Provide the [x, y] coordinate of the cell's center where the given text is located.  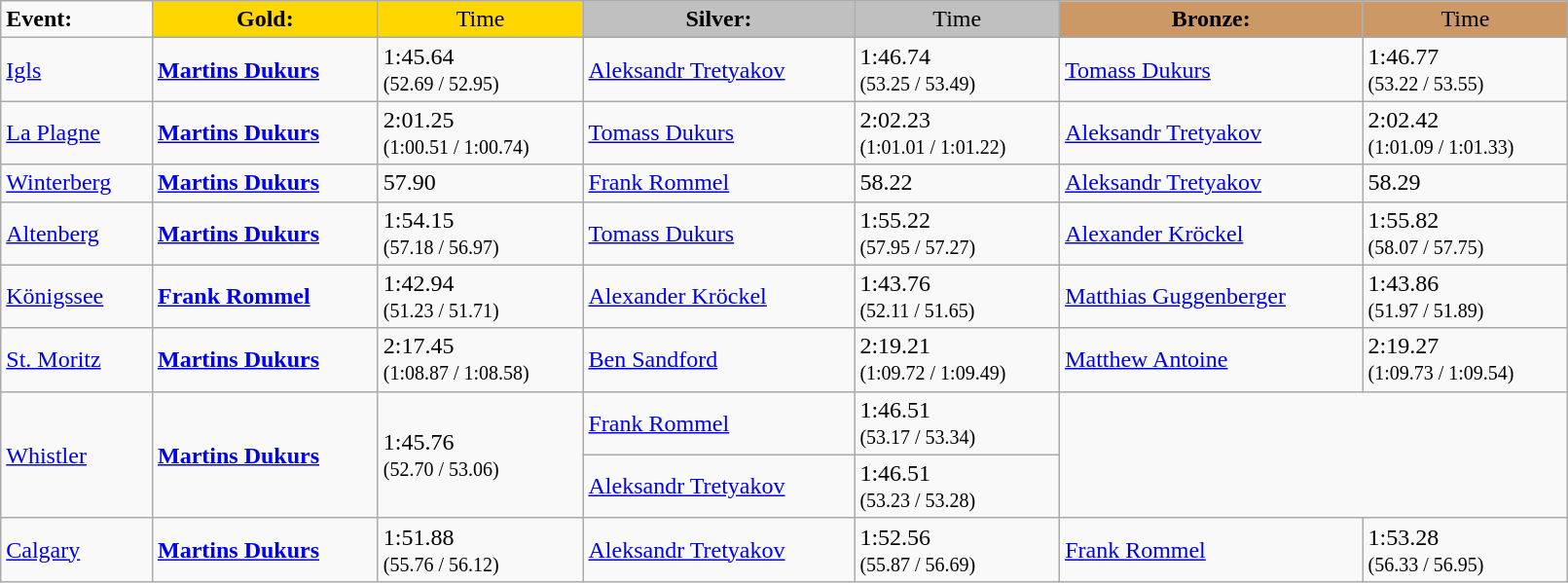
1:54.15 (57.18 / 56.97) [481, 234]
1:46.74 (53.25 / 53.49) [958, 70]
57.90 [481, 183]
Gold: [265, 19]
1:53.28 (56.33 / 56.95) [1466, 549]
1:55.82 (58.07 / 57.75) [1466, 234]
1:46.51 (53.17 / 53.34) [958, 422]
2:02.23 (1:01.01 / 1:01.22) [958, 132]
1:42.94 (51.23 / 51.71) [481, 296]
Königssee [77, 296]
2:01.25 (1:00.51 / 1:00.74) [481, 132]
2:02.42 (1:01.09 / 1:01.33) [1466, 132]
Matthew Antoine [1211, 360]
2:17.45 (1:08.87 / 1:08.58) [481, 360]
St. Moritz [77, 360]
Igls [77, 70]
2:19.21 (1:09.72 / 1:09.49) [958, 360]
1:46.77 (53.22 / 53.55) [1466, 70]
Whistler [77, 455]
Altenberg [77, 234]
Bronze: [1211, 19]
Matthias Guggenberger [1211, 296]
1:52.56 (55.87 / 56.69) [958, 549]
La Plagne [77, 132]
1:43.86 (51.97 / 51.89) [1466, 296]
1:46.51 (53.23 / 53.28) [958, 487]
1:43.76 (52.11 / 51.65) [958, 296]
58.22 [958, 183]
2:19.27 (1:09.73 / 1:09.54) [1466, 360]
Ben Sandford [718, 360]
58.29 [1466, 183]
1:55.22 (57.95 / 57.27) [958, 234]
Event: [77, 19]
Winterberg [77, 183]
1:45.64 (52.69 / 52.95) [481, 70]
1:45.76 (52.70 / 53.06) [481, 455]
1:51.88 (55.76 / 56.12) [481, 549]
Silver: [718, 19]
Calgary [77, 549]
